Return [x, y] of the center of cell containing provided text 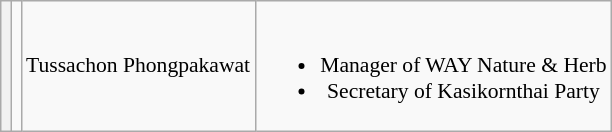
Tussachon Phongpakawat [138, 66]
Manager of WAY Nature & HerbSecretary of Kasikornthai Party [433, 66]
